Determine the (X, Y) coordinate at the center of the cell enclosing the given text.  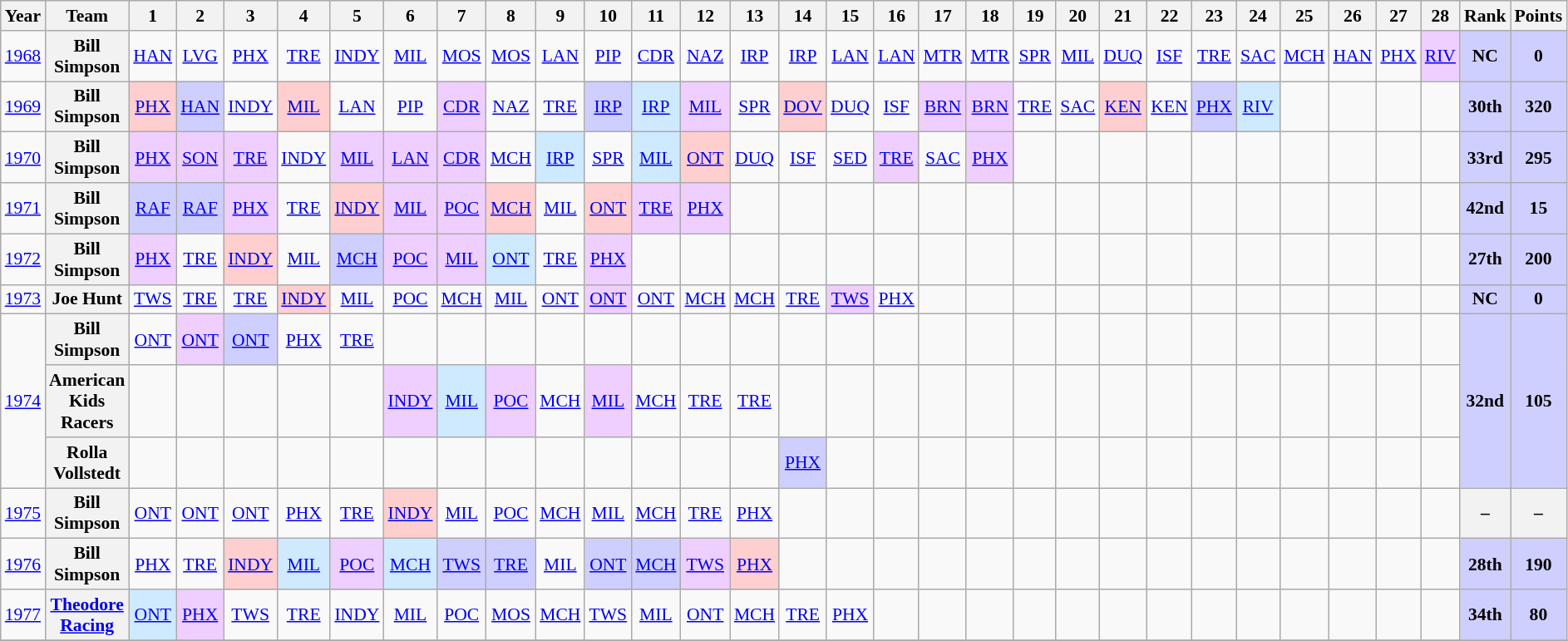
13 (755, 16)
Theodore Racing (86, 615)
9 (560, 16)
20 (1077, 16)
295 (1539, 158)
28 (1440, 16)
42nd (1485, 208)
23 (1214, 16)
14 (803, 16)
22 (1169, 16)
1972 (23, 259)
Team (86, 16)
32nd (1485, 401)
26 (1352, 16)
25 (1304, 16)
7 (462, 16)
2 (200, 16)
1970 (23, 158)
24 (1258, 16)
12 (705, 16)
1971 (23, 208)
1968 (23, 57)
16 (896, 16)
3 (250, 16)
18 (989, 16)
SED (850, 158)
1973 (23, 299)
27th (1485, 259)
1976 (23, 564)
27 (1398, 16)
1974 (23, 401)
SON (200, 158)
5 (357, 16)
LVG (200, 57)
8 (510, 16)
190 (1539, 564)
11 (655, 16)
17 (943, 16)
33rd (1485, 158)
80 (1539, 615)
Points (1539, 16)
1969 (23, 106)
6 (410, 16)
19 (1034, 16)
Joe Hunt (86, 299)
200 (1539, 259)
10 (608, 16)
DOV (803, 106)
105 (1539, 401)
1 (153, 16)
1977 (23, 615)
Rolla Vollstedt (86, 462)
Rank (1485, 16)
1975 (23, 514)
34th (1485, 615)
4 (303, 16)
21 (1122, 16)
28th (1485, 564)
30th (1485, 106)
320 (1539, 106)
American Kids Racers (86, 401)
Year (23, 16)
